Pinpoint the cell where the given text exists, returning its (x, y) midpoint coordinate. 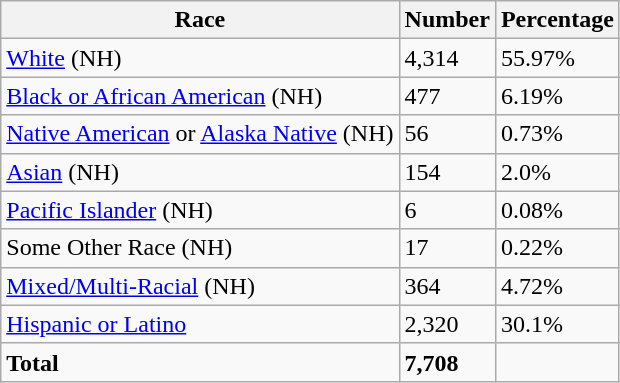
30.1% (557, 324)
White (NH) (200, 58)
Pacific Islander (NH) (200, 210)
6 (447, 210)
4,314 (447, 58)
477 (447, 96)
56 (447, 134)
55.97% (557, 58)
6.19% (557, 96)
Number (447, 20)
364 (447, 286)
2,320 (447, 324)
2.0% (557, 172)
0.22% (557, 248)
154 (447, 172)
Percentage (557, 20)
Total (200, 362)
Black or African American (NH) (200, 96)
0.08% (557, 210)
7,708 (447, 362)
0.73% (557, 134)
4.72% (557, 286)
Mixed/Multi-Racial (NH) (200, 286)
17 (447, 248)
Native American or Alaska Native (NH) (200, 134)
Race (200, 20)
Some Other Race (NH) (200, 248)
Hispanic or Latino (200, 324)
Asian (NH) (200, 172)
